Locate the cell with the specified text and output its (X, Y) center coordinate. 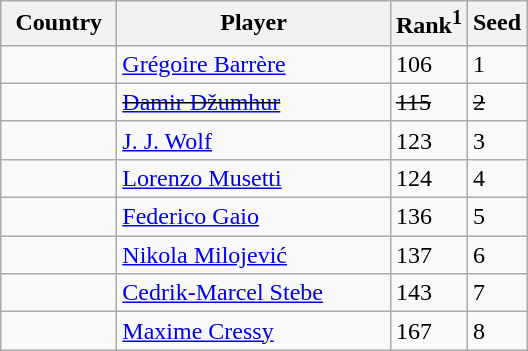
2 (496, 102)
Federico Gaio (254, 217)
7 (496, 293)
5 (496, 217)
Cedrik-Marcel Stebe (254, 293)
Grégoire Barrère (254, 64)
Maxime Cressy (254, 331)
J. J. Wolf (254, 140)
Country (59, 24)
143 (428, 293)
1 (496, 64)
136 (428, 217)
167 (428, 331)
Seed (496, 24)
6 (496, 255)
4 (496, 178)
115 (428, 102)
Player (254, 24)
Rank1 (428, 24)
137 (428, 255)
3 (496, 140)
Nikola Milojević (254, 255)
Lorenzo Musetti (254, 178)
Damir Džumhur (254, 102)
8 (496, 331)
106 (428, 64)
124 (428, 178)
123 (428, 140)
